Output the [x, y] coordinate of the center of the cell containing the given text.  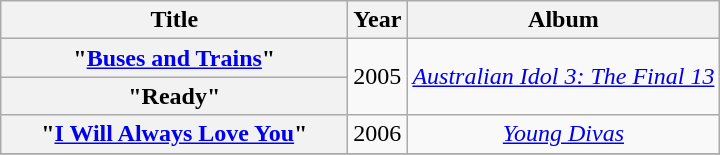
Album [564, 20]
Young Divas [564, 134]
Australian Idol 3: The Final 13 [564, 77]
Title [174, 20]
"Buses and Trains" [174, 58]
"I Will Always Love You" [174, 134]
2005 [378, 77]
Year [378, 20]
2006 [378, 134]
"Ready" [174, 96]
